Pinpoint the cell where the given text exists, returning its (X, Y) midpoint coordinate. 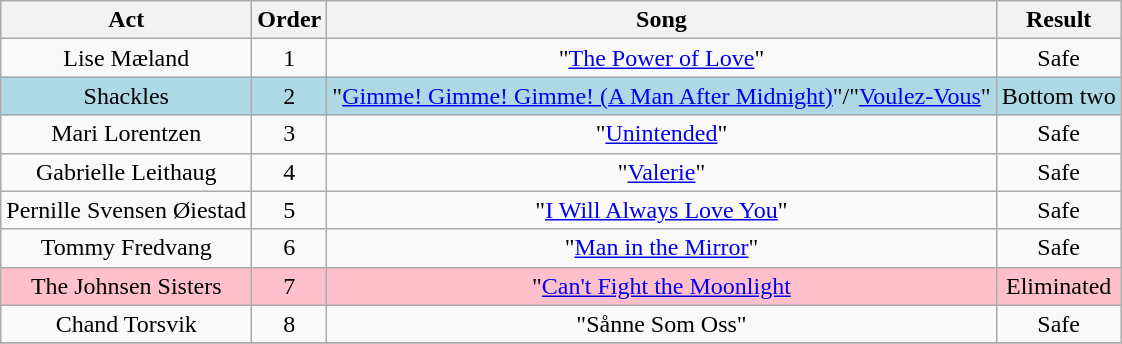
"The Power of Love" (662, 58)
2 (290, 96)
Pernille Svensen Øiestad (126, 210)
3 (290, 134)
Order (290, 20)
1 (290, 58)
"Can't Fight the Moonlight (662, 286)
"Valerie" (662, 172)
"Unintended" (662, 134)
"Sånne Som Oss" (662, 324)
Song (662, 20)
Chand Torsvik (126, 324)
Tommy Fredvang (126, 248)
Lise Mæland (126, 58)
Eliminated (1058, 286)
"Gimme! Gimme! Gimme! (A Man After Midnight)"/"Voulez-Vous" (662, 96)
Bottom two (1058, 96)
7 (290, 286)
6 (290, 248)
Mari Lorentzen (126, 134)
"I Will Always Love You" (662, 210)
"Man in the Mirror" (662, 248)
Result (1058, 20)
Gabrielle Leithaug (126, 172)
4 (290, 172)
Act (126, 20)
Shackles (126, 96)
5 (290, 210)
The Johnsen Sisters (126, 286)
8 (290, 324)
